Determine the (X, Y) coordinate at the center of the cell enclosing the given text.  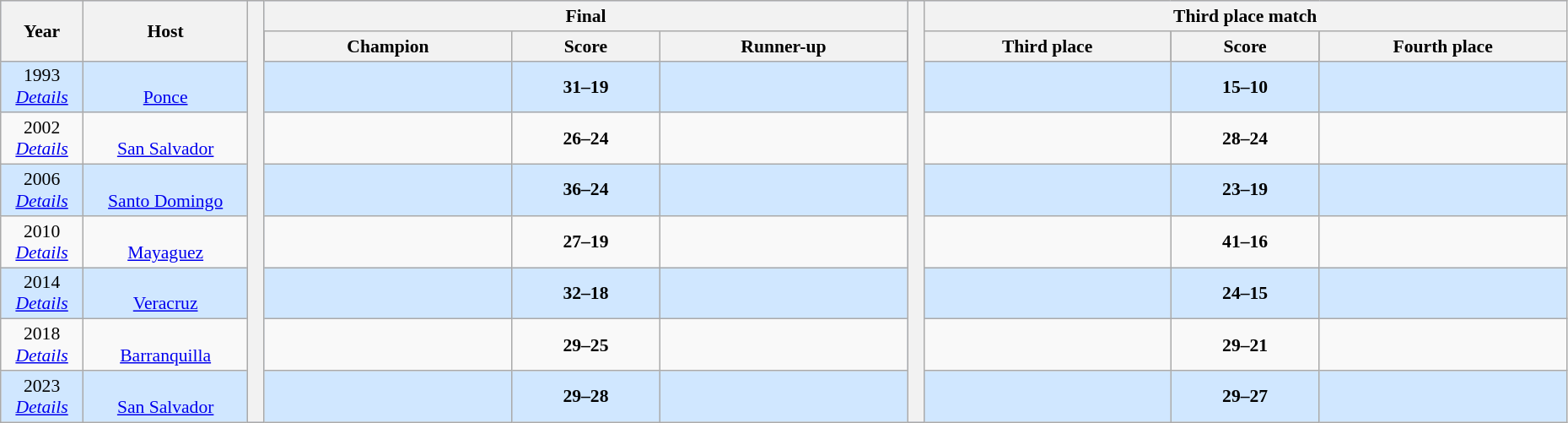
Third place (1048, 46)
Champion (388, 46)
Host (165, 30)
1993Details (42, 86)
24–15 (1245, 294)
Santo Domingo (165, 191)
2002Details (42, 138)
41–16 (1245, 241)
2018Details (42, 344)
Runner-up (783, 46)
26–24 (586, 138)
Fourth place (1442, 46)
29–25 (586, 344)
15–10 (1245, 86)
2006Details (42, 191)
Barranquilla (165, 344)
2023Details (42, 397)
Third place match (1245, 16)
Mayaguez (165, 241)
Year (42, 30)
28–24 (1245, 138)
29–27 (1245, 397)
36–24 (586, 191)
27–19 (586, 241)
2014Details (42, 294)
32–18 (586, 294)
29–21 (1245, 344)
Veracruz (165, 294)
Ponce (165, 86)
29–28 (586, 397)
31–19 (586, 86)
Final (585, 16)
2010Details (42, 241)
23–19 (1245, 191)
